Provide the (X, Y) coordinate of the cell's center where the given text is located.  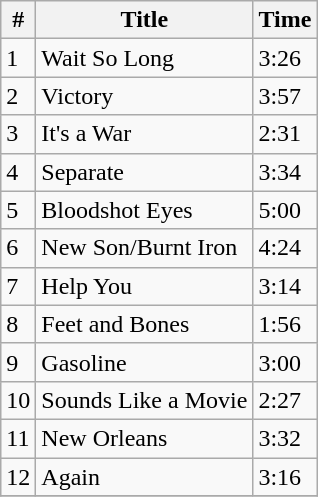
Wait So Long (144, 58)
1 (18, 58)
6 (18, 248)
# (18, 20)
2:27 (285, 400)
3:34 (285, 172)
4 (18, 172)
2 (18, 96)
7 (18, 286)
Time (285, 20)
5:00 (285, 210)
2:31 (285, 134)
3:14 (285, 286)
3:00 (285, 362)
Sounds Like a Movie (144, 400)
Victory (144, 96)
Separate (144, 172)
11 (18, 438)
New Orleans (144, 438)
Feet and Bones (144, 324)
5 (18, 210)
8 (18, 324)
1:56 (285, 324)
3 (18, 134)
12 (18, 477)
3:16 (285, 477)
10 (18, 400)
Title (144, 20)
Gasoline (144, 362)
Help You (144, 286)
Bloodshot Eyes (144, 210)
4:24 (285, 248)
9 (18, 362)
3:57 (285, 96)
New Son/Burnt Iron (144, 248)
Again (144, 477)
3:32 (285, 438)
It's a War (144, 134)
3:26 (285, 58)
